Identify which cell holds the provided text, then report its (x, y) central coordinate. 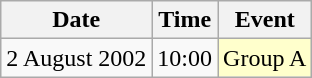
10:00 (185, 58)
Time (185, 20)
2 August 2002 (76, 58)
Group A (265, 58)
Event (265, 20)
Date (76, 20)
